Find where the given text appears and provide that cell's center as [x, y] coordinate. 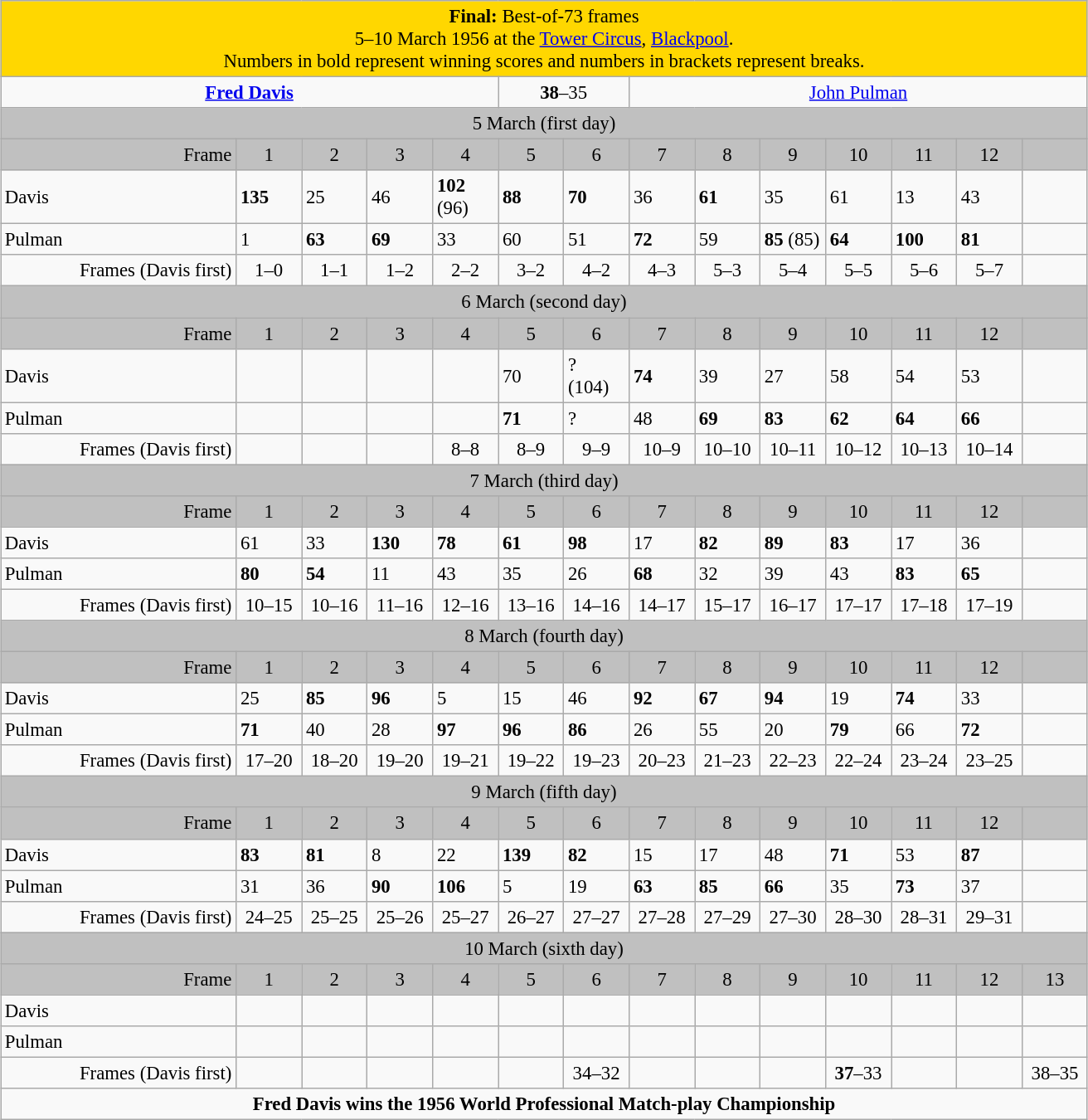
51 [597, 240]
27–28 [662, 917]
25–25 [335, 917]
5 March (first day) [544, 124]
55 [728, 730]
40 [335, 730]
5–6 [924, 271]
Fred Davis [249, 93]
26–27 [531, 917]
19–21 [466, 761]
32 [728, 574]
92 [662, 699]
89 [793, 543]
78 [466, 543]
Fred Davis wins the 1956 World Professional Match-play Championship [544, 1104]
25–27 [466, 917]
22–23 [793, 761]
100 [924, 240]
10–16 [335, 605]
5–3 [728, 271]
4–3 [662, 271]
34–32 [597, 1073]
135 [269, 197]
27–27 [597, 917]
60 [531, 240]
7 March (third day) [544, 480]
? [597, 418]
10 March (sixth day) [544, 948]
85 (85) [793, 240]
9–9 [597, 449]
19–23 [597, 761]
28 [400, 730]
9 March (fifth day) [544, 792]
87 [990, 855]
65 [990, 574]
19–20 [400, 761]
4–2 [597, 271]
16–17 [793, 605]
6 March (second day) [544, 302]
8–8 [466, 449]
10–12 [859, 449]
59 [728, 240]
18–20 [335, 761]
1–2 [400, 271]
13–16 [531, 605]
27–30 [793, 917]
19–22 [531, 761]
22 [466, 855]
17–20 [269, 761]
67 [728, 699]
73 [924, 886]
22–24 [859, 761]
3–2 [531, 271]
24–25 [269, 917]
37 [990, 886]
68 [662, 574]
28–31 [924, 917]
1–0 [269, 271]
28–30 [859, 917]
14–17 [662, 605]
11–16 [400, 605]
John Pulman [859, 93]
23–24 [924, 761]
106 [466, 886]
5–7 [990, 271]
1–1 [335, 271]
79 [859, 730]
12–16 [466, 605]
10–14 [990, 449]
88 [531, 197]
29–31 [990, 917]
102 (96) [466, 197]
31 [269, 886]
10–15 [269, 605]
?(104) [597, 375]
27 [793, 375]
27–29 [728, 917]
80 [269, 574]
90 [400, 886]
130 [400, 543]
10–11 [793, 449]
62 [859, 418]
23–25 [990, 761]
10–9 [662, 449]
10–10 [728, 449]
10–13 [924, 449]
8–9 [531, 449]
17–18 [924, 605]
8 March (fourth day) [544, 636]
21–23 [728, 761]
5–4 [793, 271]
20–23 [662, 761]
58 [859, 375]
94 [793, 699]
37–33 [859, 1073]
17–17 [859, 605]
20 [793, 730]
86 [597, 730]
25–26 [400, 917]
14–16 [597, 605]
139 [531, 855]
5–5 [859, 271]
15–17 [728, 605]
97 [466, 730]
2–2 [466, 271]
17–19 [990, 605]
98 [597, 543]
